Find where the given text appears and provide that cell's center as [X, Y] coordinate. 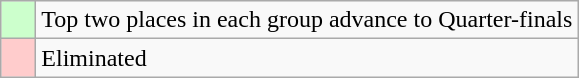
Eliminated [307, 58]
Top two places in each group advance to Quarter-finals [307, 20]
